Return (X, Y) of the center of cell containing provided text 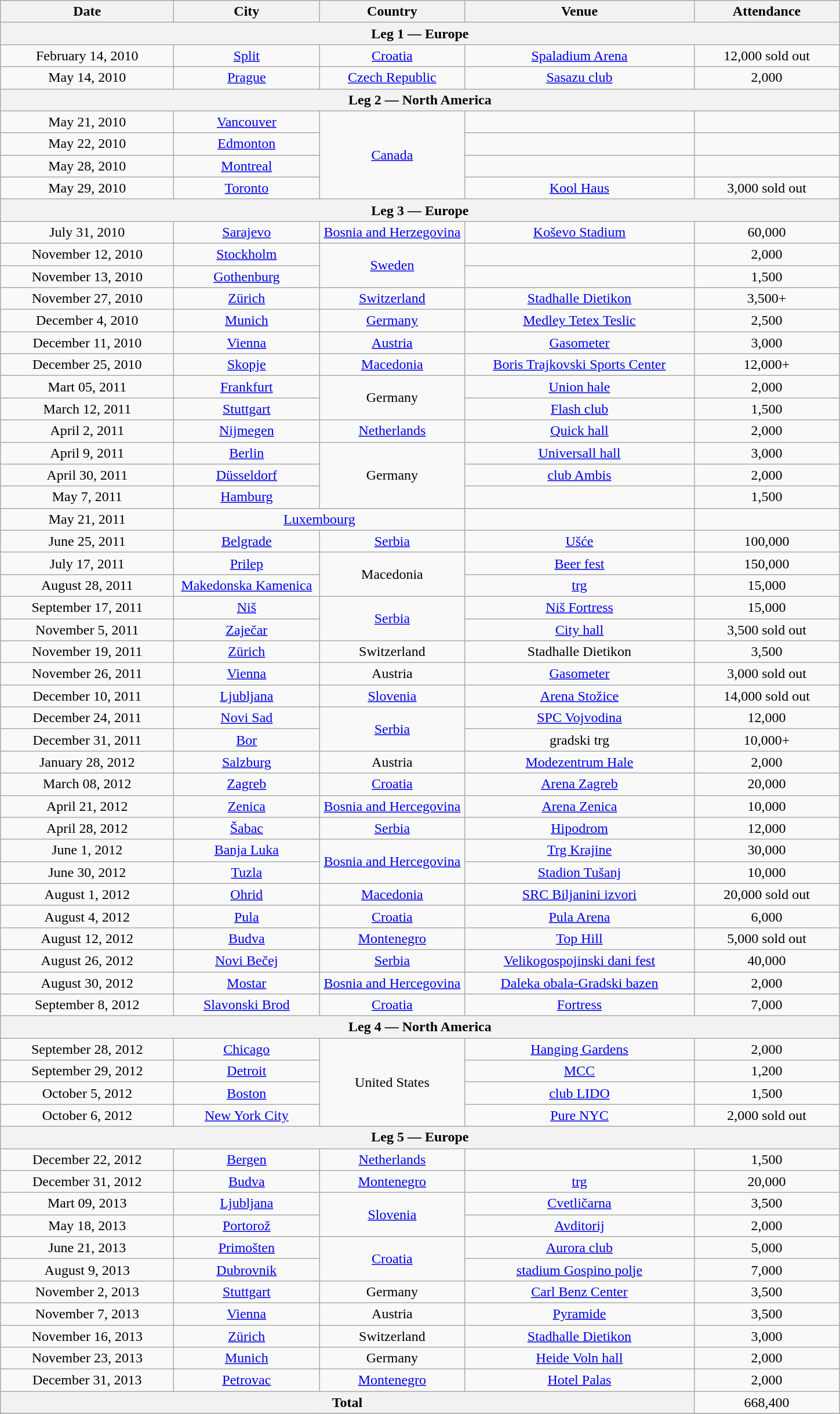
Petrovac (247, 1380)
14,000 sold out (766, 696)
Mart 05, 2011 (87, 387)
Koševo Stadium (580, 232)
Düsseldorf (247, 475)
3,500 sold out (766, 629)
Union hale (580, 387)
Leg 4 — North America (420, 1027)
Ušće (580, 541)
Prilep (247, 563)
December 11, 2010 (87, 343)
September 17, 2011 (87, 607)
April 28, 2012 (87, 828)
Sasazu club (580, 78)
150,000 (766, 563)
MCC (580, 1071)
Makedonska Kamenica (247, 585)
December 25, 2010 (87, 365)
Vancouver (247, 122)
December 24, 2011 (87, 718)
12,000+ (766, 365)
Leg 2 — North America (420, 100)
June 30, 2012 (87, 872)
June 1, 2012 (87, 850)
Mostar (247, 983)
January 28, 2012 (87, 762)
Spaladium Arena (580, 56)
Venue (580, 12)
November 12, 2010 (87, 254)
2,000 sold out (766, 1115)
Top Hill (580, 938)
April 21, 2012 (87, 806)
Czech Republic (392, 78)
December 31, 2012 (87, 1181)
Fortress (580, 1005)
December 10, 2011 (87, 696)
Slavonski Brod (247, 1005)
Modezentrum Hale (580, 762)
December 31, 2011 (87, 740)
10,000+ (766, 740)
Leg 5 — Europe (420, 1137)
June 21, 2013 (87, 1248)
5,000 sold out (766, 938)
Detroit (247, 1071)
March 12, 2011 (87, 409)
Prague (247, 78)
stadium Gospino polje (580, 1270)
Ohrid (247, 894)
gradski trg (580, 740)
Tuzla (247, 872)
Total (347, 1402)
April 2, 2011 (87, 431)
Flash club (580, 409)
100,000 (766, 541)
Banja Luka (247, 850)
November 13, 2010 (87, 277)
Stockholm (247, 254)
Montreal (247, 166)
November 19, 2011 (87, 652)
Niš Fortress (580, 607)
May 21, 2011 (87, 519)
May 29, 2010 (87, 188)
Mart 09, 2013 (87, 1203)
40,000 (766, 960)
November 2, 2013 (87, 1292)
Date (87, 12)
Edmonton (247, 144)
30,000 (766, 850)
Arena Zenica (580, 806)
August 4, 2012 (87, 916)
May 7, 2011 (87, 497)
Primošten (247, 1248)
5,000 (766, 1248)
Novi Bečej (247, 960)
Arena Zagreb (580, 784)
Frankfurt (247, 387)
Bor (247, 740)
Velikogospojinski dani fest (580, 960)
Arena Stožice (580, 696)
November 7, 2013 (87, 1314)
September 28, 2012 (87, 1049)
United States (392, 1082)
Novi Sad (247, 718)
Belgrade (247, 541)
Universall hall (580, 453)
May 14, 2010 (87, 78)
668,400 (766, 1402)
May 28, 2010 (87, 166)
Dubrovnik (247, 1270)
Salzburg (247, 762)
March 08, 2012 (87, 784)
Skopje (247, 365)
Avditorij (580, 1226)
Niš (247, 607)
Leg 3 — Europe (420, 210)
Bergen (247, 1159)
November 23, 2013 (87, 1358)
Pula Arena (580, 916)
Luxembourg (319, 519)
November 5, 2011 (87, 629)
Split (247, 56)
August 12, 2012 (87, 938)
Hipodrom (580, 828)
September 8, 2012 (87, 1005)
Toronto (247, 188)
Medley Tetex Teslic (580, 321)
Carl Benz Center (580, 1292)
April 30, 2011 (87, 475)
City hall (580, 629)
Portorož (247, 1226)
Beer fest (580, 563)
April 9, 2011 (87, 453)
November 16, 2013 (87, 1336)
Gothenburg (247, 277)
July 17, 2011 (87, 563)
Zagreb (247, 784)
1,200 (766, 1071)
Canada (392, 155)
Hamburg (247, 497)
December 4, 2010 (87, 321)
Berlin (247, 453)
December 31, 2013 (87, 1380)
May 18, 2013 (87, 1226)
Nijmegen (247, 431)
October 6, 2012 (87, 1115)
Zaječar (247, 629)
Daleka obala-Gradski bazen (580, 983)
Šabac (247, 828)
May 21, 2010 (87, 122)
Hotel Palas (580, 1380)
Hanging Gardens (580, 1049)
Pyramide (580, 1314)
October 5, 2012 (87, 1093)
Aurora club (580, 1248)
Attendance (766, 12)
Quick hall (580, 431)
Cvetličarna (580, 1203)
3,500+ (766, 299)
November 27, 2010 (87, 299)
Kool Haus (580, 188)
Pula (247, 916)
Sarajevo (247, 232)
Boris Trajkovski Sports Center (580, 365)
November 26, 2011 (87, 674)
Country (392, 12)
New York City (247, 1115)
Zenica (247, 806)
May 22, 2010 (87, 144)
August 30, 2012 (87, 983)
August 9, 2013 (87, 1270)
City (247, 12)
September 29, 2012 (87, 1071)
SPC Vojvodina (580, 718)
12,000 sold out (766, 56)
July 31, 2010 (87, 232)
6,000 (766, 916)
Pure NYC (580, 1115)
Stadion Tušanj (580, 872)
August 26, 2012 (87, 960)
2,500 (766, 321)
Trg Krajine (580, 850)
Leg 1 — Europe (420, 34)
club LIDO (580, 1093)
60,000 (766, 232)
August 1, 2012 (87, 894)
August 28, 2011 (87, 585)
December 22, 2012 (87, 1159)
February 14, 2010 (87, 56)
Boston (247, 1093)
club Ambis (580, 475)
Sweden (392, 265)
June 25, 2011 (87, 541)
Bosnia and Herzegovina (392, 232)
Heide Voln hall (580, 1358)
Chicago (247, 1049)
SRC Biljanini izvori (580, 894)
20,000 sold out (766, 894)
